Determine the (x, y) coordinate at the center of the cell enclosing the given text.  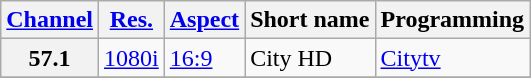
1080i (132, 58)
16:9 (204, 58)
Aspect (204, 20)
57.1 (50, 58)
Channel (50, 20)
Short name (310, 20)
Programming (452, 20)
Citytv (452, 58)
City HD (310, 58)
Res. (132, 20)
